Search for the cell housing the specified text and yield its (x, y) center coordinate. 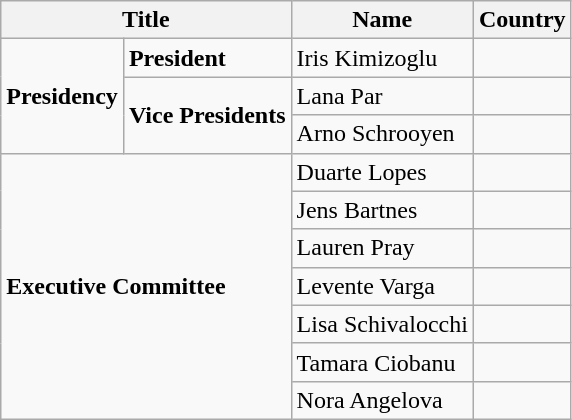
Lisa Schivalocchi (382, 324)
Title (146, 20)
Executive Committee (146, 286)
Lauren Pray (382, 248)
Jens Bartnes (382, 210)
Vice Presidents (207, 115)
Lana Par (382, 96)
Duarte Lopes (382, 172)
Country (522, 20)
Name (382, 20)
Levente Varga (382, 286)
Nora Angelova (382, 400)
President (207, 58)
Presidency (62, 96)
Iris Kimizoglu (382, 58)
Arno Schrooyen (382, 134)
Tamara Ciobanu (382, 362)
